Identify which cell holds the provided text, then report its [x, y] central coordinate. 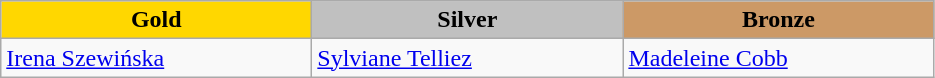
Gold [156, 20]
Sylviane Telliez [468, 58]
Silver [468, 20]
Irena Szewińska [156, 58]
Bronze [778, 20]
Madeleine Cobb [778, 58]
